Return (X, Y) of the center of cell containing provided text 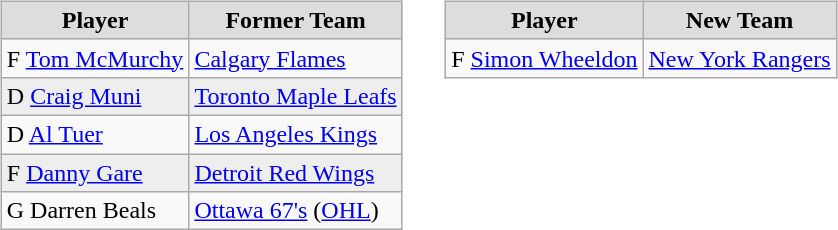
D Craig Muni (95, 96)
Detroit Red Wings (296, 173)
F Simon Wheeldon (544, 58)
G Darren Beals (95, 211)
F Tom McMurchy (95, 58)
D Al Tuer (95, 134)
Calgary Flames (296, 58)
Former Team (296, 20)
New Team (740, 20)
Ottawa 67's (OHL) (296, 211)
New York Rangers (740, 58)
Toronto Maple Leafs (296, 96)
F Danny Gare (95, 173)
Los Angeles Kings (296, 134)
